Find where the given text appears and provide that cell's center as (x, y) coordinate. 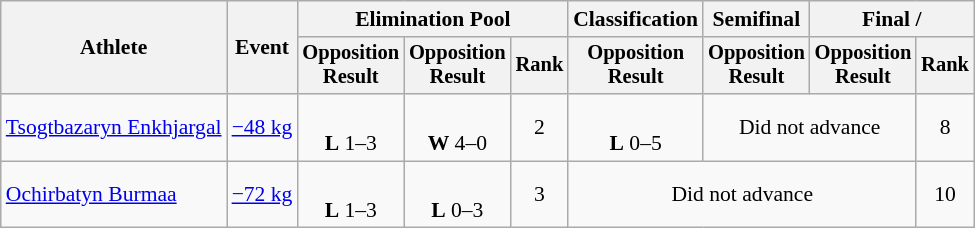
10 (945, 194)
Classification (636, 19)
L 0–5 (636, 128)
L 0–3 (458, 194)
W 4–0 (458, 128)
3 (540, 194)
Semifinal (756, 19)
Athlete (114, 48)
8 (945, 128)
Final / (892, 19)
Elimination Pool (432, 19)
Tsogtbazaryn Enkhjargal (114, 128)
Event (262, 48)
Ochirbatyn Burmaa (114, 194)
2 (540, 128)
−48 kg (262, 128)
−72 kg (262, 194)
